Output the [X, Y] coordinate of the center of the cell containing the given text.  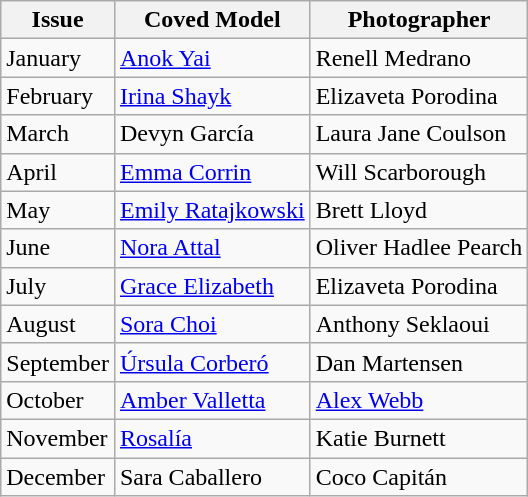
Oliver Hadlee Pearch [419, 248]
Coco Capitán [419, 477]
Irina Shayk [212, 96]
Anthony Seklaoui [419, 324]
Grace Elizabeth [212, 286]
February [58, 96]
November [58, 438]
December [58, 477]
Sara Caballero [212, 477]
August [58, 324]
January [58, 58]
Brett Lloyd [419, 210]
Alex Webb [419, 400]
Nora Attal [212, 248]
Laura Jane Coulson [419, 134]
Photographer [419, 20]
Amber Valletta [212, 400]
Renell Medrano [419, 58]
Devyn García [212, 134]
Dan Martensen [419, 362]
Will Scarborough [419, 172]
April [58, 172]
Úrsula Corberó [212, 362]
March [58, 134]
June [58, 248]
Emma Corrin [212, 172]
Sora Choi [212, 324]
October [58, 400]
Katie Burnett [419, 438]
September [58, 362]
July [58, 286]
May [58, 210]
Anok Yai [212, 58]
Rosalía [212, 438]
Emily Ratajkowski [212, 210]
Issue [58, 20]
Coved Model [212, 20]
